For the text-containing cell, return its midpoint in [X, Y] coordinate format. 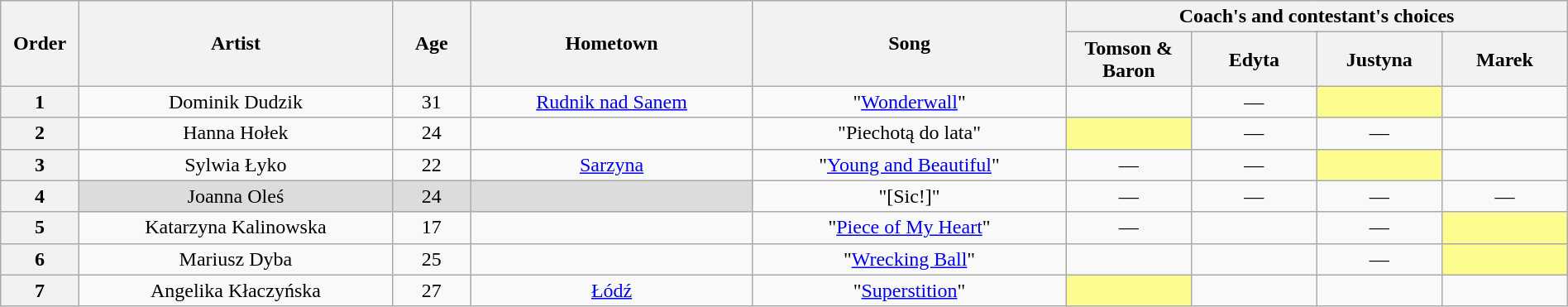
Edyta [1255, 60]
Marek [1505, 60]
"Young and Beautiful" [910, 165]
"Superstition" [910, 290]
Age [432, 43]
27 [432, 290]
Dominik Dudzik [235, 102]
"Piechotą do lata" [910, 133]
Mariusz Dyba [235, 259]
25 [432, 259]
Hanna Hołek [235, 133]
Coach's and contestant's choices [1317, 17]
Justyna [1379, 60]
Sylwia Łyko [235, 165]
3 [40, 165]
31 [432, 102]
Hometown [612, 43]
22 [432, 165]
Katarzyna Kalinowska [235, 228]
Rudnik nad Sanem [612, 102]
Joanna Oleś [235, 196]
5 [40, 228]
Sarzyna [612, 165]
"[Sic!]" [910, 196]
4 [40, 196]
"Piece of My Heart" [910, 228]
17 [432, 228]
Song [910, 43]
Tomson & Baron [1129, 60]
Łódź [612, 290]
Angelika Kłaczyńska [235, 290]
1 [40, 102]
"Wrecking Ball" [910, 259]
6 [40, 259]
Order [40, 43]
7 [40, 290]
"Wonderwall" [910, 102]
2 [40, 133]
Artist [235, 43]
